Search for the cell housing the specified text and yield its [X, Y] center coordinate. 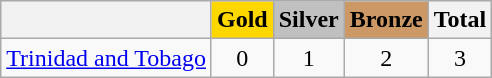
2 [386, 58]
0 [242, 58]
Bronze [386, 20]
3 [460, 58]
Gold [242, 20]
Total [460, 20]
1 [308, 58]
Trinidad and Tobago [106, 58]
Silver [308, 20]
